Provide the (x, y) coordinate of the cell's center where the given text is located.  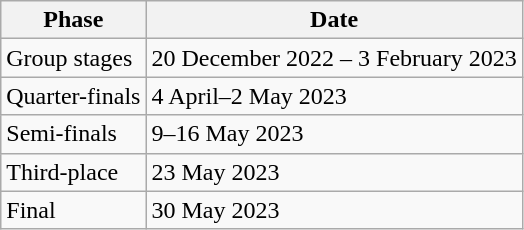
Semi-finals (74, 134)
Phase (74, 20)
23 May 2023 (334, 172)
20 December 2022 – 3 February 2023 (334, 58)
Date (334, 20)
Third-place (74, 172)
4 April–2 May 2023 (334, 96)
Group stages (74, 58)
Final (74, 210)
30 May 2023 (334, 210)
9–16 May 2023 (334, 134)
Quarter-finals (74, 96)
